Detect which cell encompasses the target text, then output its (X, Y) center coordinate. 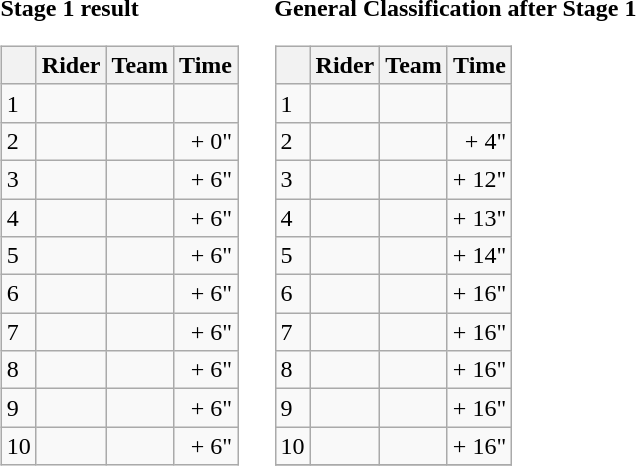
+ 4" (479, 141)
+ 0" (206, 141)
+ 13" (479, 217)
+ 14" (479, 256)
+ 12" (479, 179)
